Return the (x, y) coordinate for the center point of the cell that contains the specified text.  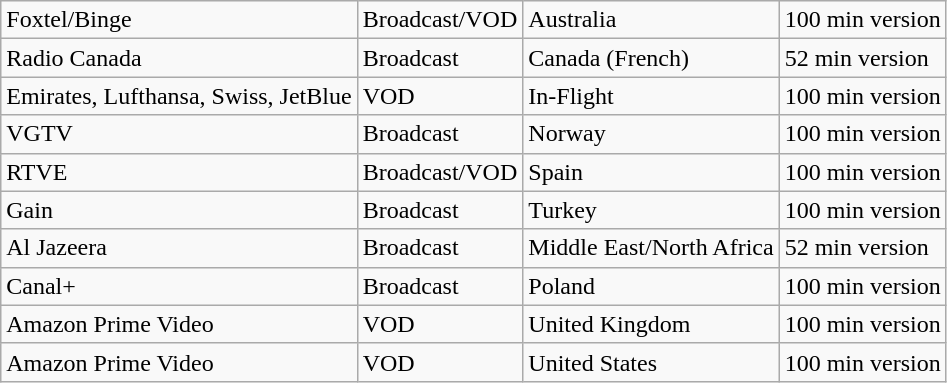
United Kingdom (651, 324)
Poland (651, 286)
In-Flight (651, 96)
Australia (651, 20)
Canal+ (179, 286)
Spain (651, 172)
VGTV (179, 134)
Canada (French) (651, 58)
United States (651, 362)
Al Jazeera (179, 248)
Radio Canada (179, 58)
Turkey (651, 210)
Foxtel/Binge (179, 20)
RTVE (179, 172)
Norway (651, 134)
Gain (179, 210)
Middle East/North Africa (651, 248)
Emirates, Lufthansa, Swiss, JetBlue (179, 96)
